From the cell containing the given text, extract its center point as (x, y) coordinate. 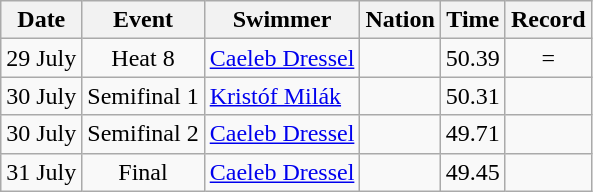
= (548, 58)
Semifinal 2 (143, 134)
Event (143, 20)
49.71 (472, 134)
Date (42, 20)
Heat 8 (143, 58)
Time (472, 20)
Semifinal 1 (143, 96)
50.39 (472, 58)
Kristóf Milák (282, 96)
Final (143, 172)
Nation (400, 20)
Swimmer (282, 20)
31 July (42, 172)
49.45 (472, 172)
Record (548, 20)
50.31 (472, 96)
29 July (42, 58)
